For the text-containing cell, return its midpoint in (X, Y) coordinate format. 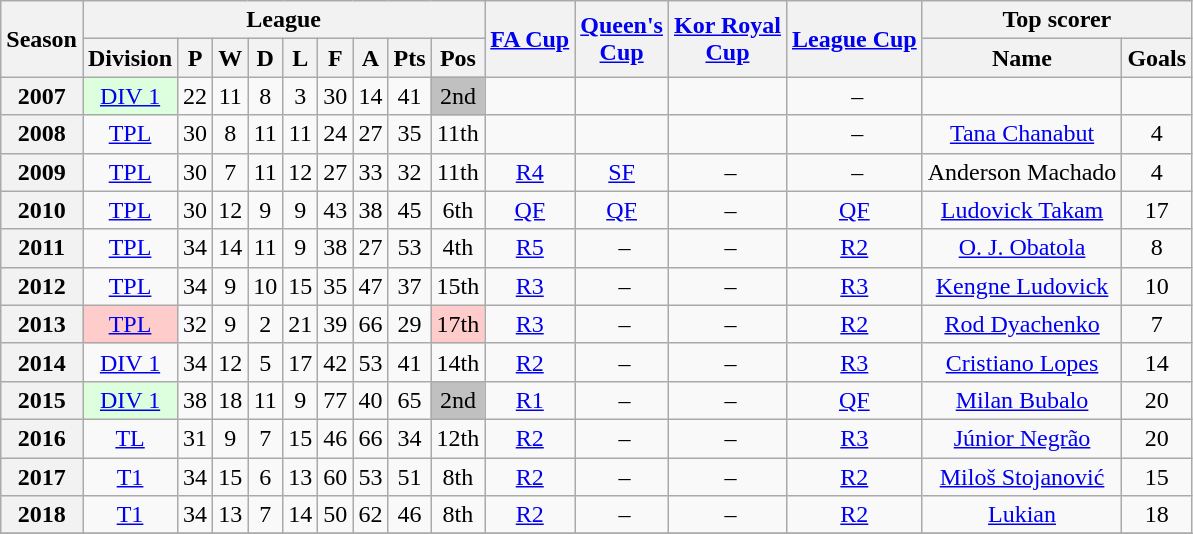
SF (622, 172)
33 (370, 172)
F (336, 58)
47 (370, 286)
L (300, 58)
2012 (42, 286)
Anderson Machado (1022, 172)
Queen'sCup (622, 39)
2 (266, 324)
Cristiano Lopes (1022, 362)
Lukian (1022, 515)
17th (458, 324)
65 (410, 400)
50 (336, 515)
2014 (42, 362)
2009 (42, 172)
31 (196, 438)
Pos (458, 58)
3 (300, 96)
D (266, 58)
Kor RoyalCup (727, 39)
Goals (1157, 58)
Milan Bubalo (1022, 400)
Tana Chanabut (1022, 134)
TL (130, 438)
12th (458, 438)
43 (336, 210)
FA Cup (530, 39)
2010 (42, 210)
5 (266, 362)
22 (196, 96)
2007 (42, 96)
R1 (530, 400)
62 (370, 515)
4th (458, 248)
2013 (42, 324)
2011 (42, 248)
42 (336, 362)
2015 (42, 400)
Kengne Ludovick (1022, 286)
6 (266, 477)
2008 (42, 134)
W (230, 58)
29 (410, 324)
45 (410, 210)
21 (300, 324)
2016 (42, 438)
R4 (530, 172)
Júnior Negrão (1022, 438)
39 (336, 324)
37 (410, 286)
Top scorer (1056, 20)
2018 (42, 515)
51 (410, 477)
Miloš Stojanović (1022, 477)
O. J. Obatola (1022, 248)
15th (458, 286)
Ludovick Takam (1022, 210)
60 (336, 477)
Name (1022, 58)
40 (370, 400)
P (196, 58)
24 (336, 134)
14th (458, 362)
77 (336, 400)
2017 (42, 477)
Division (130, 58)
R5 (530, 248)
6th (458, 210)
League Cup (854, 39)
Pts (410, 58)
A (370, 58)
Season (42, 39)
League (283, 20)
Rod Dyachenko (1022, 324)
